Output the (x, y) coordinate of the center of the cell containing the given text.  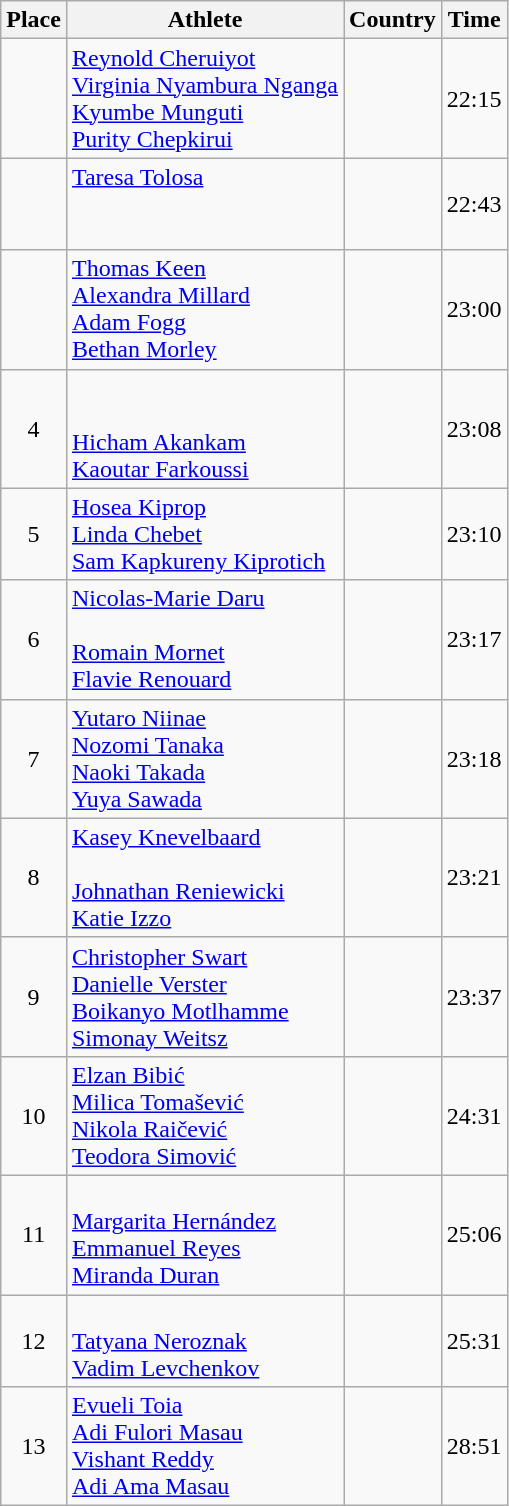
12 (34, 1340)
Kasey KnevelbaardJohnathan ReniewickiKatie Izzo (204, 878)
25:31 (474, 1340)
Taresa Tolosa (204, 204)
Reynold CheruiyotVirginia Nyambura NgangaKyumbe MungutiPurity Chepkirui (204, 98)
7 (34, 758)
28:51 (474, 1446)
23:18 (474, 758)
Hicham AkankamKaoutar Farkoussi (204, 428)
Yutaro NiinaeNozomi TanakaNaoki TakadaYuya Sawada (204, 758)
24:31 (474, 1116)
Athlete (204, 20)
Elzan BibićMilica TomaševićNikola RaičevićTeodora Simović (204, 1116)
23:37 (474, 996)
Thomas KeenAlexandra MillardAdam FoggBethan Morley (204, 310)
23:17 (474, 640)
23:10 (474, 534)
23:00 (474, 310)
Hosea KipropLinda ChebetSam Kapkureny Kiprotich (204, 534)
Christopher SwartDanielle VersterBoikanyo MotlhammeSimonay Weitsz (204, 996)
25:06 (474, 1234)
23:21 (474, 878)
13 (34, 1446)
10 (34, 1116)
5 (34, 534)
23:08 (474, 428)
Time (474, 20)
Nicolas-Marie DaruRomain MornetFlavie Renouard (204, 640)
4 (34, 428)
Tatyana NeroznakVadim Levchenkov (204, 1340)
8 (34, 878)
11 (34, 1234)
Country (393, 20)
Place (34, 20)
Evueli ToiaAdi Fulori MasauVishant ReddyAdi Ama Masau (204, 1446)
22:43 (474, 204)
6 (34, 640)
22:15 (474, 98)
9 (34, 996)
Margarita HernándezEmmanuel ReyesMiranda Duran (204, 1234)
